Scan for the cell matching the given text and deliver its [x, y] coordinate at center. 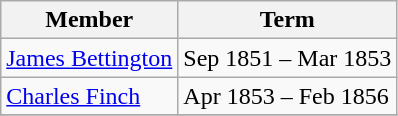
James Bettington [90, 58]
Term [288, 20]
Apr 1853 – Feb 1856 [288, 96]
Member [90, 20]
Sep 1851 – Mar 1853 [288, 58]
Charles Finch [90, 96]
